Detect which cell encompasses the target text, then output its [X, Y] center coordinate. 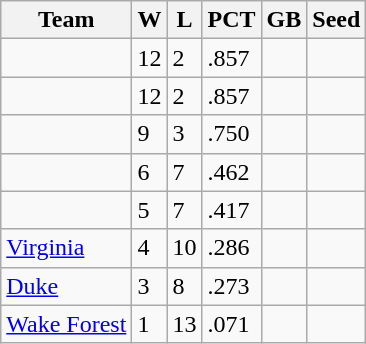
8 [184, 286]
Wake Forest [66, 324]
5 [150, 210]
W [150, 20]
Seed [336, 20]
.286 [232, 248]
.750 [232, 134]
.273 [232, 286]
.462 [232, 172]
.071 [232, 324]
Team [66, 20]
.417 [232, 210]
PCT [232, 20]
6 [150, 172]
GB [284, 20]
Virginia [66, 248]
10 [184, 248]
Duke [66, 286]
13 [184, 324]
1 [150, 324]
9 [150, 134]
L [184, 20]
4 [150, 248]
